Capture the cell that displays the provided text and extract its [x, y] central coordinate. 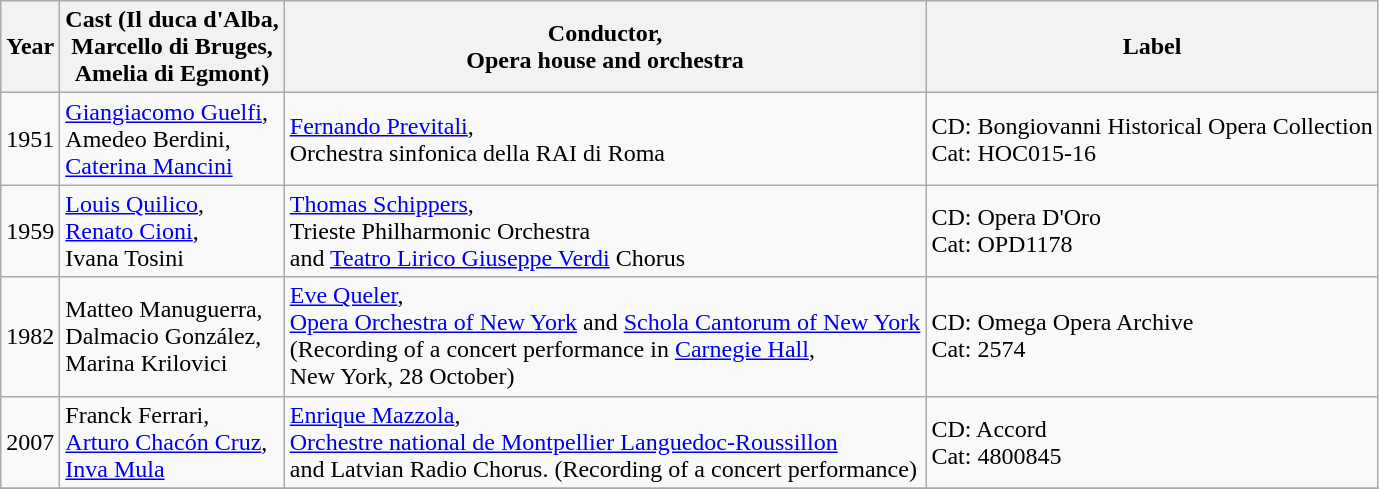
Label [1152, 47]
Conductor,Opera house and orchestra [605, 47]
1982 [30, 336]
Eve Queler,Opera Orchestra of New York and Schola Cantorum of New York(Recording of a concert performance in Carnegie Hall,New York, 28 October) [605, 336]
Thomas Schippers,Trieste Philharmonic Orchestraand Teatro Lirico Giuseppe Verdi Chorus [605, 231]
Year [30, 47]
1959 [30, 231]
Enrique Mazzola,Orchestre national de Montpellier Languedoc-Roussillonand Latvian Radio Chorus. (Recording of a concert performance) [605, 442]
Cast (Il duca d'Alba,Marcello di Bruges,Amelia di Egmont) [172, 47]
2007 [30, 442]
CD: Bongiovanni Historical Opera CollectionCat: HOC015-16 [1152, 139]
CD: Omega Opera ArchiveCat: 2574 [1152, 336]
1951 [30, 139]
CD: AccordCat: 4800845 [1152, 442]
Matteo Manuguerra,Dalmacio González,Marina Krilovici [172, 336]
Franck Ferrari,Arturo Chacón Cruz,Inva Mula [172, 442]
Giangiacomo Guelfi,Amedeo Berdini,Caterina Mancini [172, 139]
Fernando Previtali,Orchestra sinfonica della RAI di Roma [605, 139]
CD: Opera D'OroCat: OPD1178 [1152, 231]
Louis Quilico,Renato Cioni,Ivana Tosini [172, 231]
